Output the (x, y) coordinate of the center of the cell containing the given text.  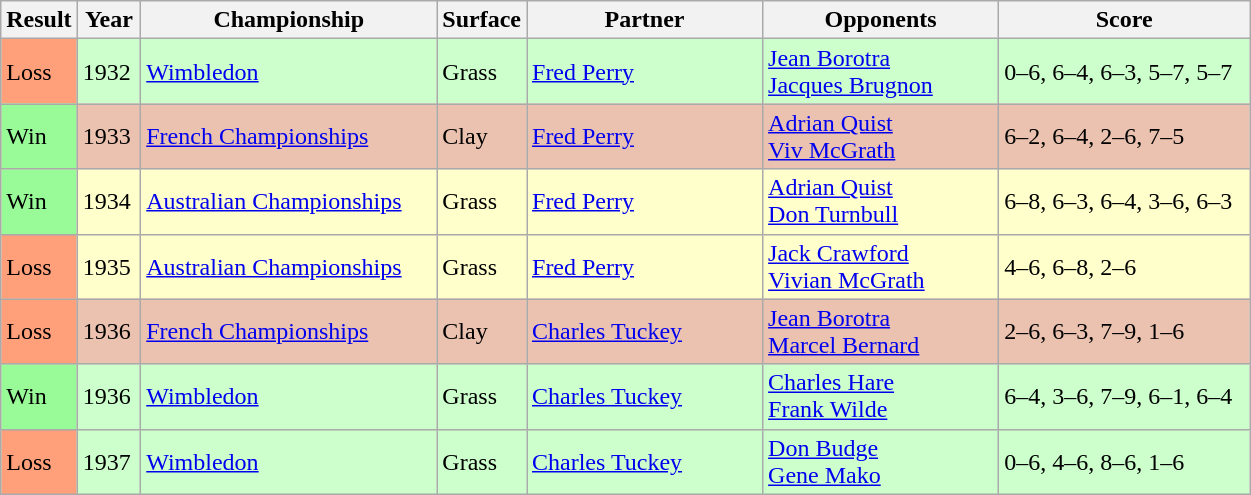
1933 (109, 136)
Jack Crawford Vivian McGrath (881, 266)
Adrian Quist Viv McGrath (881, 136)
1937 (109, 462)
6–4, 3–6, 7–9, 6–1, 6–4 (1124, 396)
0–6, 4–6, 8–6, 1–6 (1124, 462)
6–2, 6–4, 2–6, 7–5 (1124, 136)
0–6, 6–4, 6–3, 5–7, 5–7 (1124, 72)
Don Budge Gene Mako (881, 462)
Year (109, 20)
Score (1124, 20)
1932 (109, 72)
Surface (482, 20)
4–6, 6–8, 2–6 (1124, 266)
Championship (289, 20)
Partner (644, 20)
Adrian Quist Don Turnbull (881, 202)
Result (39, 20)
Opponents (881, 20)
Jean Borotra Marcel Bernard (881, 332)
1934 (109, 202)
1935 (109, 266)
6–8, 6–3, 6–4, 3–6, 6–3 (1124, 202)
Charles Hare Frank Wilde (881, 396)
2–6, 6–3, 7–9, 1–6 (1124, 332)
Jean Borotra Jacques Brugnon (881, 72)
